Search for the cell housing the specified text and yield its (x, y) center coordinate. 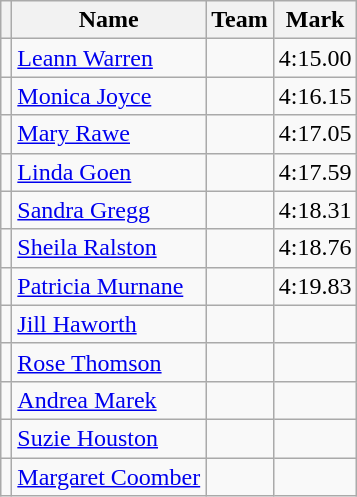
Sheila Ralston (109, 248)
Name (109, 20)
Suzie Houston (109, 438)
Mary Rawe (109, 134)
Linda Goen (109, 172)
Margaret Coomber (109, 477)
Sandra Gregg (109, 210)
Patricia Murnane (109, 286)
Mark (315, 20)
4:17.05 (315, 134)
Rose Thomson (109, 362)
Leann Warren (109, 58)
4:18.31 (315, 210)
4:17.59 (315, 172)
4:19.83 (315, 286)
Jill Haworth (109, 324)
4:18.76 (315, 248)
Andrea Marek (109, 400)
4:16.15 (315, 96)
Team (240, 20)
Monica Joyce (109, 96)
4:15.00 (315, 58)
